Output the [X, Y] coordinate of the center of the cell containing the given text.  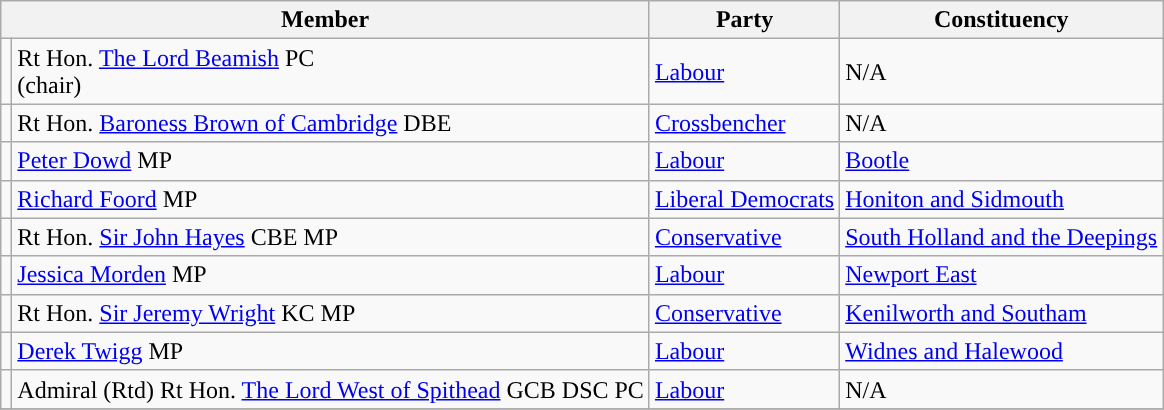
Rt Hon. Sir Jeremy Wright KC MP [331, 313]
Honiton and Sidmouth [1002, 199]
Admiral (Rtd) Rt Hon. The Lord West of Spithead GCB DSC PC [331, 389]
South Holland and the Deepings [1002, 237]
Rt Hon. Sir John Hayes CBE MP [331, 237]
Crossbencher [744, 123]
Rt Hon. The Lord Beamish PC (chair) [331, 72]
Rt Hon. Baroness Brown of Cambridge DBE [331, 123]
Kenilworth and Southam [1002, 313]
Newport East [1002, 275]
Peter Dowd MP [331, 161]
Liberal Democrats [744, 199]
Widnes and Halewood [1002, 351]
Bootle [1002, 161]
Constituency [1002, 20]
Jessica Morden MP [331, 275]
Party [744, 20]
Member [326, 20]
Derek Twigg MP [331, 351]
Richard Foord MP [331, 199]
